Pinpoint the cell where the given text exists, returning its [x, y] midpoint coordinate. 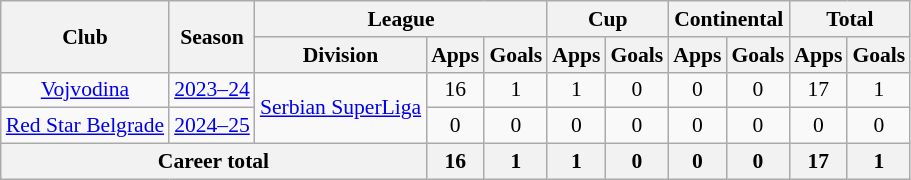
Season [212, 36]
Division [340, 55]
2024–25 [212, 126]
Continental [728, 19]
Total [850, 19]
Red Star Belgrade [85, 126]
Vojvodina [85, 90]
Serbian SuperLiga [340, 108]
League [401, 19]
Cup [608, 19]
2023–24 [212, 90]
Career total [214, 162]
Club [85, 36]
